Return the [x, y] coordinate for the center point of the cell that contains the specified text.  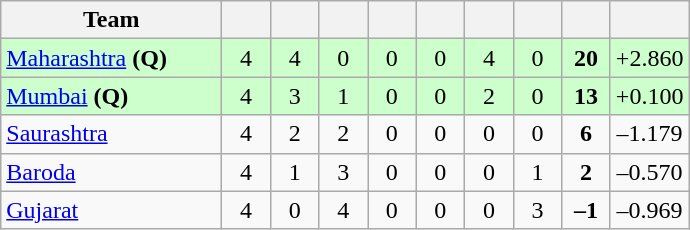
13 [586, 96]
–1.179 [650, 134]
–0.969 [650, 210]
+2.860 [650, 58]
–0.570 [650, 172]
Gujarat [112, 210]
Baroda [112, 172]
20 [586, 58]
Saurashtra [112, 134]
6 [586, 134]
Team [112, 20]
+0.100 [650, 96]
Maharashtra (Q) [112, 58]
–1 [586, 210]
Mumbai (Q) [112, 96]
